Return [X, Y] of the center of cell containing provided text 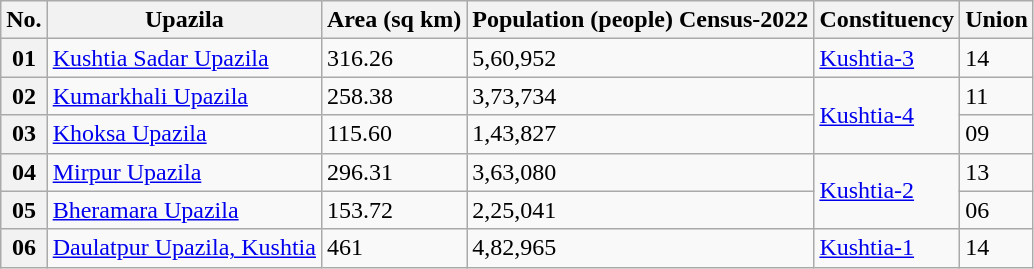
Daulatpur Upazila, Kushtia [184, 248]
No. [24, 20]
Khoksa Upazila [184, 134]
3,63,080 [640, 172]
02 [24, 96]
Mirpur Upazila [184, 172]
03 [24, 134]
Kushtia-4 [887, 115]
Constituency [887, 20]
09 [997, 134]
Population (people) Census-2022 [640, 20]
Area (sq km) [394, 20]
461 [394, 248]
4,82,965 [640, 248]
Kushtia Sadar Upazila [184, 58]
115.60 [394, 134]
296.31 [394, 172]
258.38 [394, 96]
3,73,734 [640, 96]
Union [997, 20]
Kushtia-1 [887, 248]
11 [997, 96]
2,25,041 [640, 210]
04 [24, 172]
153.72 [394, 210]
01 [24, 58]
Kushtia-2 [887, 191]
Bheramara Upazila [184, 210]
316.26 [394, 58]
1,43,827 [640, 134]
13 [997, 172]
Kushtia-3 [887, 58]
5,60,952 [640, 58]
05 [24, 210]
Upazila [184, 20]
Kumarkhali Upazila [184, 96]
